For the text-containing cell, return its midpoint in (X, Y) coordinate format. 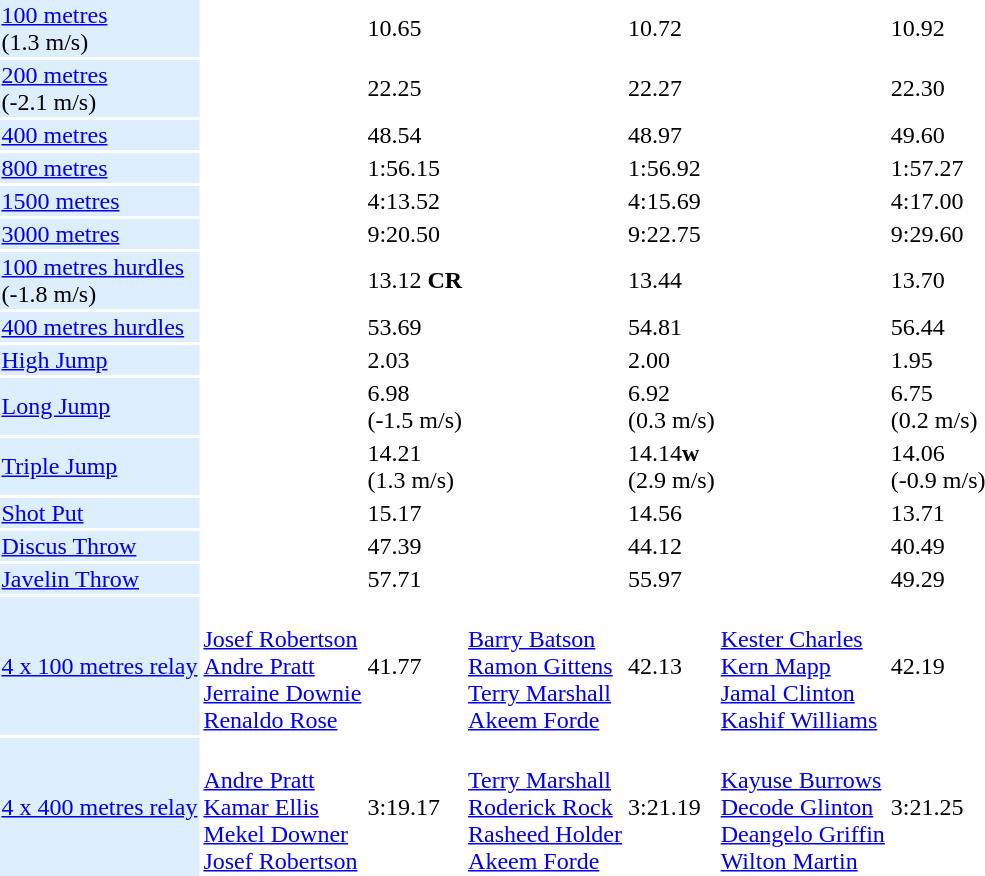
22.27 (672, 88)
Terry Marshall Roderick Rock Rasheed Holder Akeem Forde (546, 807)
3000 metres (100, 234)
10.65 (415, 28)
4 x 100 metres relay (100, 666)
9:22.75 (672, 234)
Barry Batson Ramon Gittens Terry Marshall Akeem Forde (546, 666)
47.39 (415, 546)
54.81 (672, 327)
3:21.19 (672, 807)
2.00 (672, 360)
13.12 CR (415, 280)
4 x 400 metres relay (100, 807)
57.71 (415, 579)
Discus Throw (100, 546)
2.03 (415, 360)
53.69 (415, 327)
200 metres (-2.1 m/s) (100, 88)
100 metres hurdles (-1.8 m/s) (100, 280)
400 metres (100, 135)
Kayuse Burrows Decode Glinton Deangelo Griffin Wilton Martin (802, 807)
High Jump (100, 360)
14.21 (1.3 m/s) (415, 466)
13.44 (672, 280)
1:56.15 (415, 168)
Long Jump (100, 406)
Josef Robertson Andre Pratt Jerraine Downie Renaldo Rose (282, 666)
10.72 (672, 28)
100 metres (1.3 m/s) (100, 28)
3:19.17 (415, 807)
14.14w (2.9 m/s) (672, 466)
41.77 (415, 666)
Triple Jump (100, 466)
14.56 (672, 513)
Shot Put (100, 513)
Javelin Throw (100, 579)
Kester Charles Kern Mapp Jamal Clinton Kashif Williams (802, 666)
4:15.69 (672, 201)
42.13 (672, 666)
1:56.92 (672, 168)
9:20.50 (415, 234)
4:13.52 (415, 201)
1500 metres (100, 201)
22.25 (415, 88)
55.97 (672, 579)
6.92 (0.3 m/s) (672, 406)
800 metres (100, 168)
Andre Pratt Kamar Ellis Mekel Downer Josef Robertson (282, 807)
44.12 (672, 546)
48.97 (672, 135)
15.17 (415, 513)
48.54 (415, 135)
400 metres hurdles (100, 327)
6.98 (-1.5 m/s) (415, 406)
